Identify which cell holds the provided text, then report its [x, y] central coordinate. 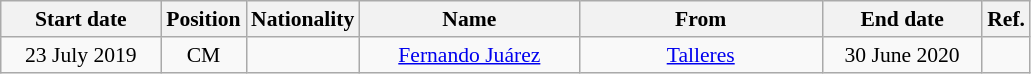
Fernando Juárez [469, 55]
Nationality [302, 19]
End date [902, 19]
Talleres [700, 55]
30 June 2020 [902, 55]
Name [469, 19]
Start date [81, 19]
Ref. [1006, 19]
From [700, 19]
23 July 2019 [81, 55]
CM [204, 55]
Position [204, 19]
